Return [X, Y] of the center of cell containing provided text 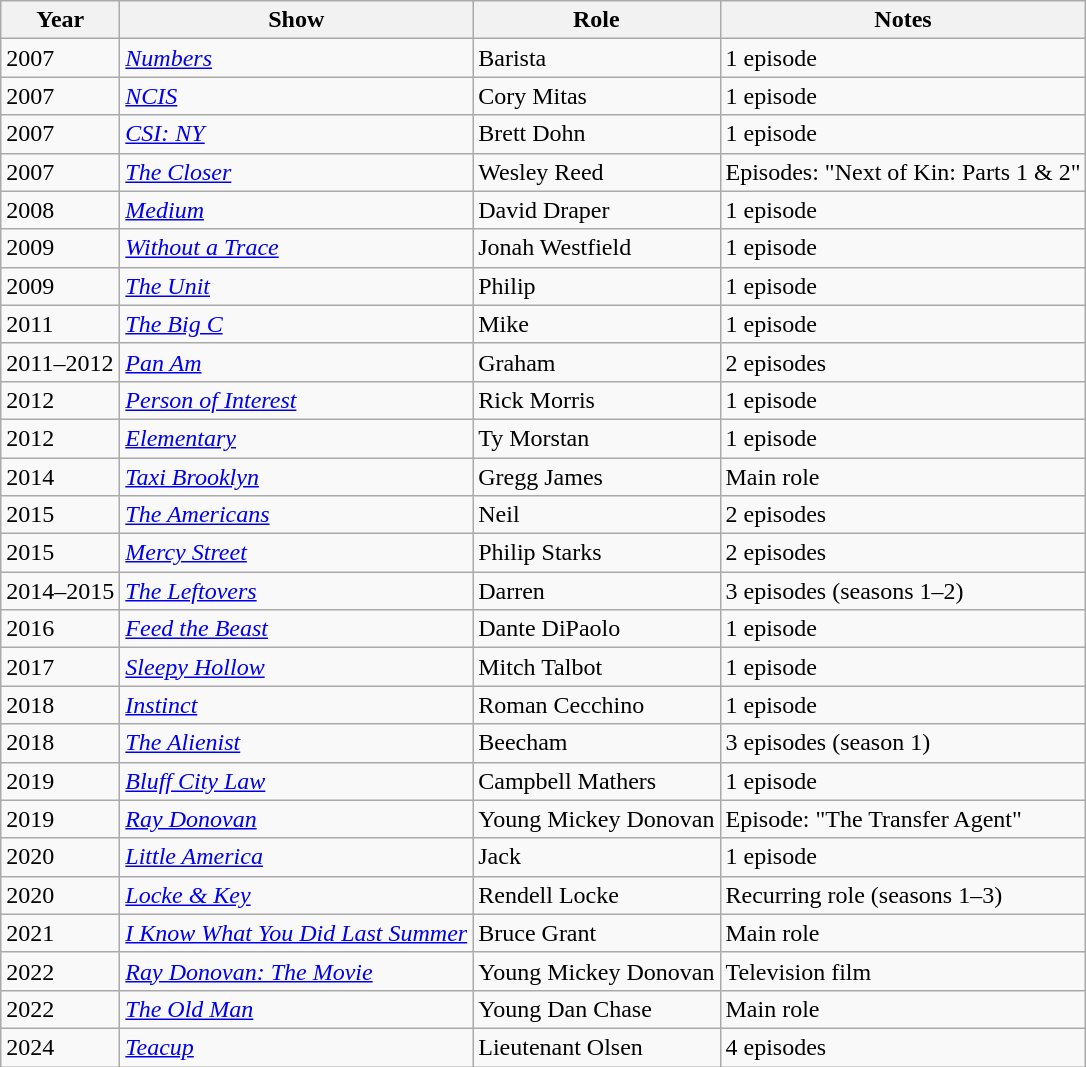
Sleepy Hollow [296, 667]
Ty Morstan [596, 438]
Beecham [596, 743]
Recurring role (seasons 1–3) [903, 895]
2017 [60, 667]
Rendell Locke [596, 895]
Mike [596, 324]
NCIS [296, 96]
Feed the Beast [296, 629]
Brett Dohn [596, 134]
Bruce Grant [596, 933]
Jonah Westfield [596, 248]
Rick Morris [596, 400]
Notes [903, 20]
Bluff City Law [296, 781]
The Big C [296, 324]
Person of Interest [296, 400]
Cory Mitas [596, 96]
Wesley Reed [596, 172]
David Draper [596, 210]
Darren [596, 591]
Elementary [296, 438]
Graham [596, 362]
Young Dan Chase [596, 1009]
Year [60, 20]
Locke & Key [296, 895]
Barista [596, 58]
2008 [60, 210]
2014 [60, 477]
Without a Trace [296, 248]
Dante DiPaolo [596, 629]
The Americans [296, 515]
Taxi Brooklyn [296, 477]
Gregg James [596, 477]
Instinct [296, 705]
2014–2015 [60, 591]
Lieutenant Olsen [596, 1047]
Neil [596, 515]
2016 [60, 629]
Episode: "The Transfer Agent" [903, 819]
4 episodes [903, 1047]
The Alienist [296, 743]
Episodes: "Next of Kin: Parts 1 & 2" [903, 172]
Campbell Mathers [596, 781]
I Know What You Did Last Summer [296, 933]
CSI: NY [296, 134]
The Unit [296, 286]
Medium [296, 210]
Pan Am [296, 362]
3 episodes (season 1) [903, 743]
Role [596, 20]
Philip [596, 286]
2011–2012 [60, 362]
Philip Starks [596, 553]
Little America [296, 857]
The Old Man [296, 1009]
Roman Cecchino [596, 705]
The Leftovers [296, 591]
The Closer [296, 172]
Teacup [296, 1047]
Mercy Street [296, 553]
Numbers [296, 58]
Ray Donovan: The Movie [296, 971]
2024 [60, 1047]
Show [296, 20]
3 episodes (seasons 1–2) [903, 591]
2011 [60, 324]
Mitch Talbot [596, 667]
Television film [903, 971]
Ray Donovan [296, 819]
2021 [60, 933]
Jack [596, 857]
